Locate the cell with the specified text and output its [x, y] center coordinate. 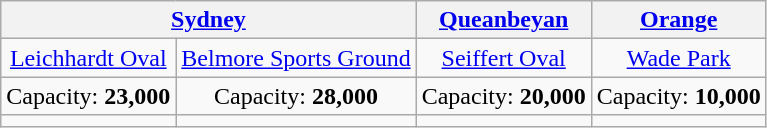
Orange [678, 20]
Capacity: 23,000 [88, 96]
Capacity: 20,000 [504, 96]
Seiffert Oval [504, 58]
Belmore Sports Ground [296, 58]
Queanbeyan [504, 20]
Leichhardt Oval [88, 58]
Sydney [208, 20]
Capacity: 28,000 [296, 96]
Wade Park [678, 58]
Capacity: 10,000 [678, 96]
